Identify which cell holds the provided text, then report its [X, Y] central coordinate. 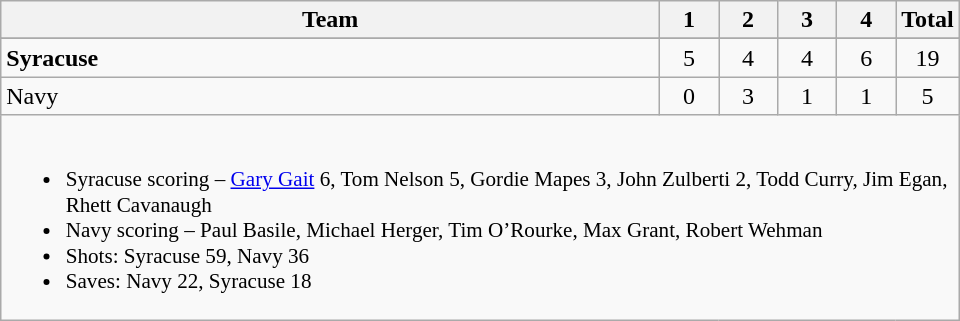
6 [866, 58]
19 [928, 58]
Total [928, 20]
Syracuse [330, 58]
2 [748, 20]
0 [688, 96]
Navy [330, 96]
Team [330, 20]
